Locate the cell with the specified text and output its (x, y) center coordinate. 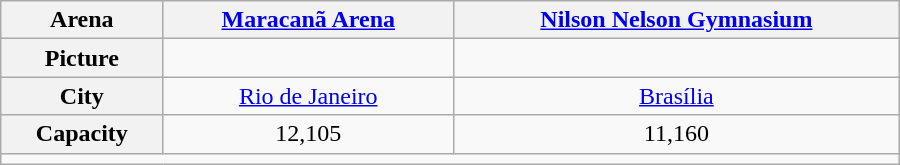
Maracanã Arena (308, 20)
11,160 (677, 134)
12,105 (308, 134)
Capacity (82, 134)
Arena (82, 20)
Brasília (677, 96)
Nilson Nelson Gymnasium (677, 20)
City (82, 96)
Rio de Janeiro (308, 96)
Picture (82, 58)
